Search for the cell housing the specified text and yield its (x, y) center coordinate. 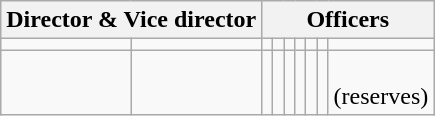
Director & Vice director (132, 20)
(reserves) (381, 82)
Officers (348, 20)
